For the text-containing cell, return its midpoint in [x, y] coordinate format. 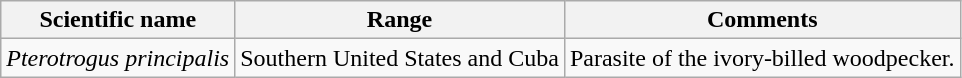
Parasite of the ivory-billed woodpecker. [762, 58]
Pterotrogus principalis [118, 58]
Range [400, 20]
Comments [762, 20]
Southern United States and Cuba [400, 58]
Scientific name [118, 20]
